Capture the cell that displays the provided text and extract its [x, y] central coordinate. 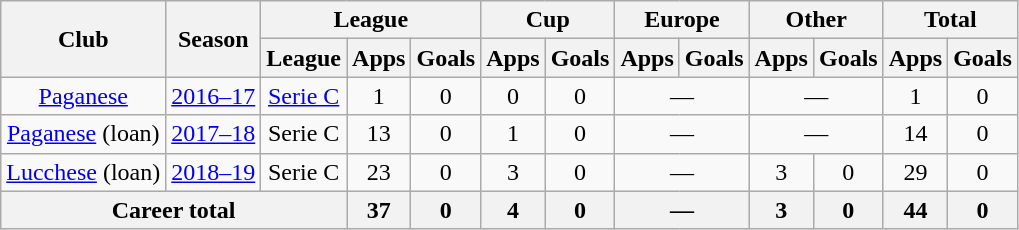
Total [950, 20]
2016–17 [214, 96]
29 [915, 172]
4 [513, 210]
Career total [174, 210]
Europe [682, 20]
44 [915, 210]
37 [379, 210]
23 [379, 172]
Paganese [84, 96]
2017–18 [214, 134]
Other [816, 20]
Club [84, 39]
Cup [548, 20]
Season [214, 39]
14 [915, 134]
Lucchese (loan) [84, 172]
Paganese (loan) [84, 134]
2018–19 [214, 172]
13 [379, 134]
